Provide the (x, y) coordinate of the cell's center where the given text is located.  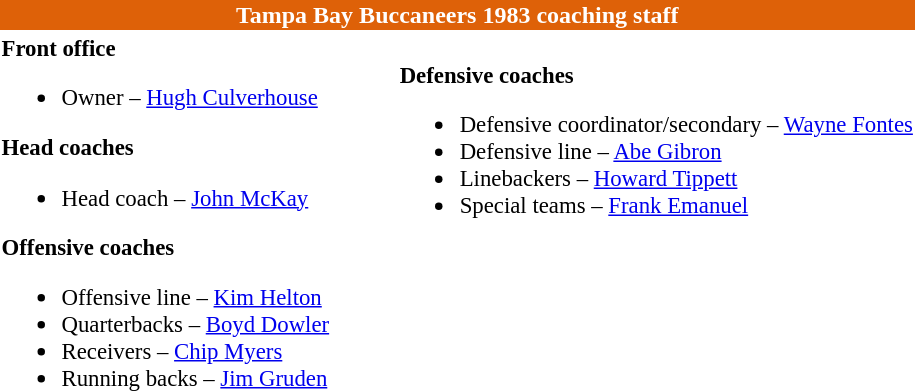
Tampa Bay Buccaneers 1983 coaching staff (457, 15)
